For the text-containing cell, return its midpoint in (x, y) coordinate format. 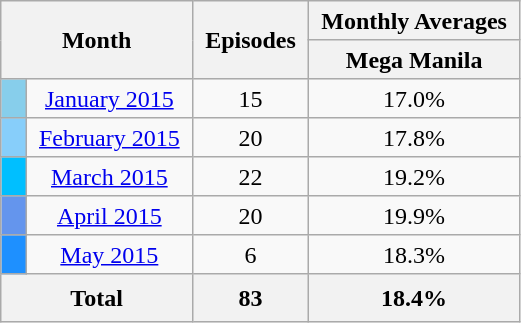
March 2015 (109, 176)
Mega Manila (414, 60)
83 (250, 298)
Monthly Averages (414, 20)
17.8% (414, 138)
January 2015 (109, 98)
19.2% (414, 176)
Total (97, 298)
18.4% (414, 298)
Month (97, 40)
Episodes (250, 40)
February 2015 (109, 138)
May 2015 (109, 254)
18.3% (414, 254)
15 (250, 98)
6 (250, 254)
19.9% (414, 216)
22 (250, 176)
April 2015 (109, 216)
17.0% (414, 98)
